Locate the cell with the specified text and output its (X, Y) center coordinate. 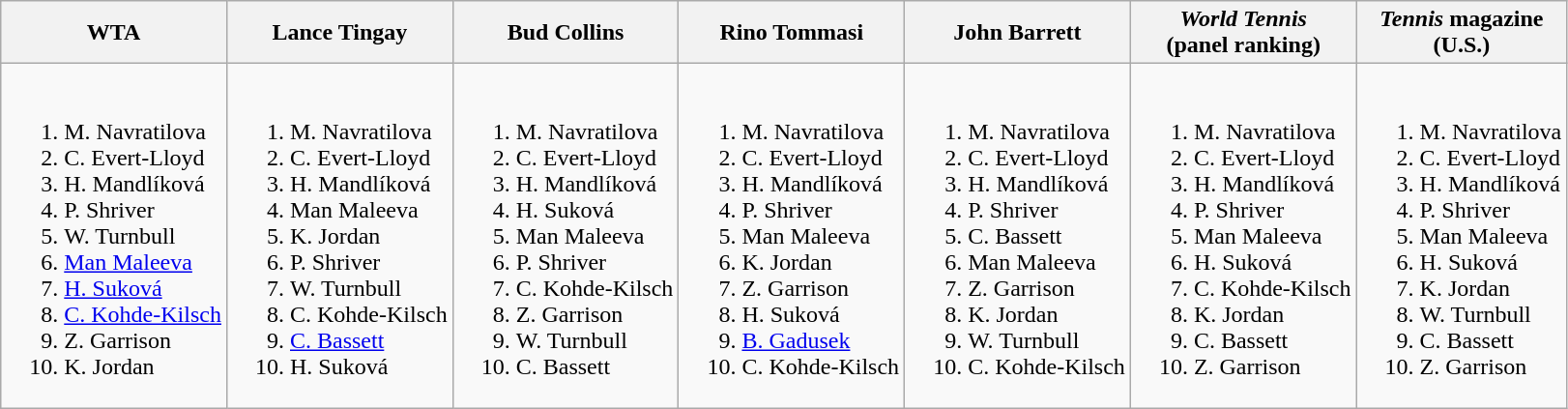
World Tennis(panel ranking) (1243, 33)
M. Navratilova C. Evert-Lloyd H. Mandlíková P. Shriver C. Bassett Man Maleeva Z. Garrison K. Jordan W. Turnbull C. Kohde-Kilsch (1018, 236)
M. Navratilova C. Evert-Lloyd H. Mandlíková P. Shriver W. Turnbull Man Maleeva H. Suková C. Kohde-Kilsch Z. Garrison K. Jordan (114, 236)
Lance Tingay (339, 33)
John Barrett (1018, 33)
M. Navratilova C. Evert-Lloyd H. Mandlíková Man Maleeva K. Jordan P. Shriver W. Turnbull C. Kohde-Kilsch C. Bassett H. Suková (339, 236)
Rino Tommasi (792, 33)
M. Navratilova C. Evert-Lloyd H. Mandlíková H. Suková Man Maleeva P. Shriver C. Kohde-Kilsch Z. Garrison W. Turnbull C. Bassett (566, 236)
M. Navratilova C. Evert-Lloyd H. Mandlíková P. Shriver Man Maleeva K. Jordan Z. Garrison H. Suková B. Gadusek C. Kohde-Kilsch (792, 236)
Tennis magazine(U.S.) (1462, 33)
M. Navratilova C. Evert-Lloyd H. Mandlíková P. Shriver Man Maleeva H. Suková K. Jordan W. Turnbull C. Bassett Z. Garrison (1462, 236)
Bud Collins (566, 33)
WTA (114, 33)
M. Navratilova C. Evert-Lloyd H. Mandlíková P. Shriver Man Maleeva H. Suková C. Kohde-Kilsch K. Jordan C. Bassett Z. Garrison (1243, 236)
